Extract the (x, y) coordinate from the center of the cell holding the provided text.  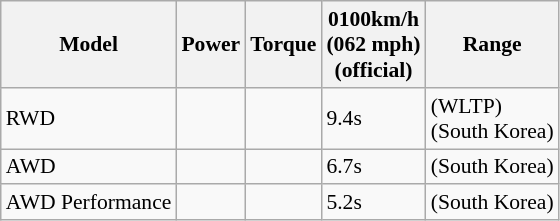
Model (89, 44)
5.2s (373, 203)
6.7s (373, 167)
RWD (89, 118)
AWD (89, 167)
Torque (283, 44)
AWD Performance (89, 203)
9.4s (373, 118)
Range (492, 44)
Power (210, 44)
0100km/h(062 mph)(official) (373, 44)
(WLTP) (South Korea) (492, 118)
